Detect which cell encompasses the target text, then output its [x, y] center coordinate. 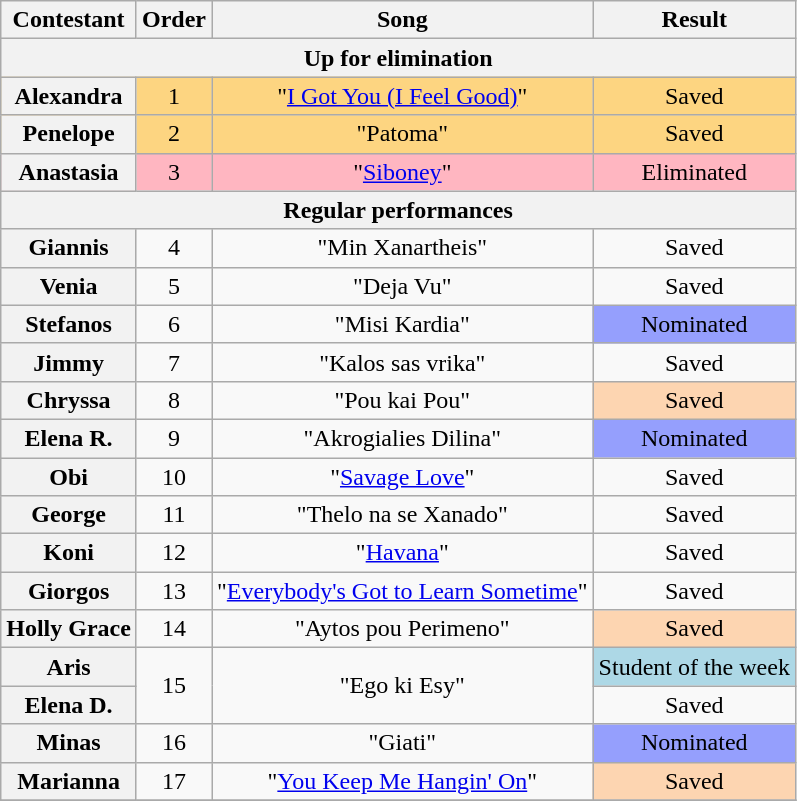
4 [174, 248]
"Ego ki Esy" [403, 686]
"Pou kai Pou" [403, 400]
Giannis [69, 248]
Holly Grace [69, 629]
8 [174, 400]
6 [174, 324]
"Kalos sas vrika" [403, 362]
Minas [69, 743]
"Deja Vu" [403, 286]
Alexandra [69, 96]
12 [174, 553]
"Patoma" [403, 134]
"Giati" [403, 743]
"Aytos pou Perimeno" [403, 629]
Order [174, 20]
"Misi Kardia" [403, 324]
Result [694, 20]
"Savage Love" [403, 477]
"Siboney" [403, 172]
5 [174, 286]
Song [403, 20]
9 [174, 438]
Obi [69, 477]
"Everybody's Got to Learn Sometime" [403, 591]
3 [174, 172]
Elena D. [69, 705]
14 [174, 629]
Student of the week [694, 667]
17 [174, 781]
Aris [69, 667]
Venia [69, 286]
16 [174, 743]
Up for elimination [398, 58]
Marianna [69, 781]
15 [174, 686]
Jimmy [69, 362]
"Min Xanartheis" [403, 248]
"Thelo na se Xanado" [403, 515]
Anastasia [69, 172]
11 [174, 515]
Elena R. [69, 438]
Stefanos [69, 324]
1 [174, 96]
"Havana" [403, 553]
Giorgos [69, 591]
Chryssa [69, 400]
George [69, 515]
"Akrogialies Dilina" [403, 438]
Penelope [69, 134]
"I Got You (I Feel Good)" [403, 96]
Contestant [69, 20]
10 [174, 477]
2 [174, 134]
13 [174, 591]
7 [174, 362]
Koni [69, 553]
Eliminated [694, 172]
Regular performances [398, 210]
"You Keep Me Hangin' On" [403, 781]
